Find where the given text appears and provide that cell's center as (x, y) coordinate. 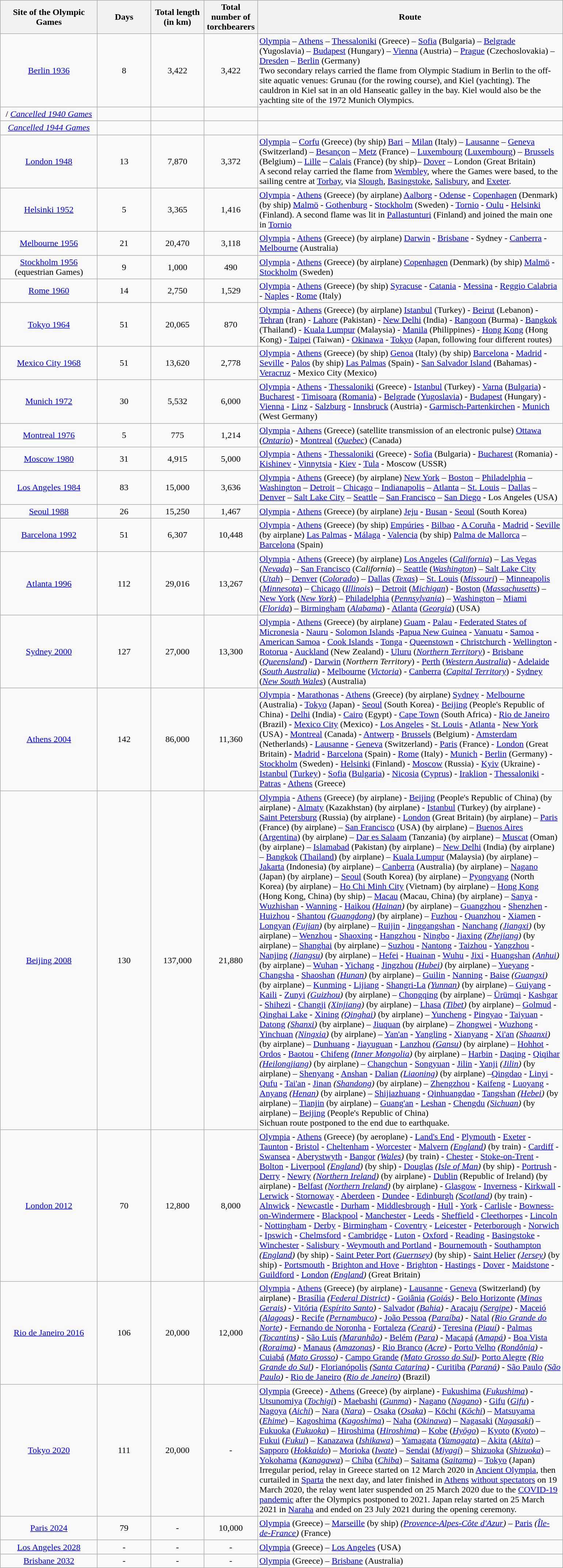
Olympia - Athens (Greece) (by ship) Syracuse - Catania - Messina - Reggio Calabria - Naples - Rome (Italy) (410, 291)
1,529 (231, 291)
106 (124, 1333)
14 (124, 291)
10,000 (231, 1528)
83 (124, 488)
8 (124, 70)
Olympia - Athens - Thessaloniki (Greece) - Sofia (Bulgaria) - Bucharest (Romania) - Kishinev - Vinnytsia - Kiev - Tula - Moscow (USSR) (410, 459)
7,870 (177, 161)
Olympia - Athens (Greece) (by airplane) Darwin - Brisbane - Sydney - Canberra - Melbourne (Australia) (410, 243)
2,750 (177, 291)
London 2012 (49, 1206)
5,532 (177, 401)
Stockholm 1956 (equestrian Games) (49, 267)
Helsinki 1952 (49, 210)
11,360 (231, 739)
Olympia (Greece) – Los Angeles (USA) (410, 1547)
Berlin 1936 (49, 70)
1,214 (231, 435)
Cancelled 1944 Games (49, 128)
31 (124, 459)
27,000 (177, 652)
Beijing 2008 (49, 960)
30 (124, 401)
3,118 (231, 243)
3,365 (177, 210)
Olympia - Athens (Greece) (by airplane) Copenhagen (Denmark) (by ship) Malmö - Stockholm (Sweden) (410, 267)
112 (124, 583)
3,636 (231, 488)
86,000 (177, 739)
20,470 (177, 243)
1,000 (177, 267)
9 (124, 267)
130 (124, 960)
29,016 (177, 583)
21 (124, 243)
15,250 (177, 511)
Total number of torchbearers (231, 17)
21,880 (231, 960)
13,267 (231, 583)
6,307 (177, 535)
Moscow 1980 (49, 459)
Barcelona 1992 (49, 535)
/ Cancelled 1940 Games (49, 114)
79 (124, 1528)
Mexico City 1968 (49, 363)
1,416 (231, 210)
Melbourne 1956 (49, 243)
Olympia - Athens (Greece) (satellite transmission of an electronic pulse) Ottawa (Ontario) - Montreal (Quebec) (Canada) (410, 435)
Rome 1960 (49, 291)
12,000 (231, 1333)
Rio de Janeiro 2016 (49, 1333)
13,300 (231, 652)
Tokyo 2020 (49, 1450)
127 (124, 652)
Total length (in km) (177, 17)
20,065 (177, 324)
10,448 (231, 535)
5,000 (231, 459)
Munich 1972 (49, 401)
Los Angeles 2028 (49, 1547)
Brisbane 2032 (49, 1561)
6,000 (231, 401)
Los Angeles 1984 (49, 488)
137,000 (177, 960)
Olympia - Athens (Greece) (by airplane) Jeju - Busan - Seoul (South Korea) (410, 511)
4,915 (177, 459)
13,620 (177, 363)
111 (124, 1450)
3,372 (231, 161)
142 (124, 739)
Montreal 1976 (49, 435)
2,778 (231, 363)
Athens 2004 (49, 739)
Paris 2024 (49, 1528)
Sydney 2000 (49, 652)
Olympia (Greece) – Marseille (by ship) (Provence-Alpes-Côte d'Azur) – Paris (Île-de-France) (France) (410, 1528)
70 (124, 1206)
Atlanta 1996 (49, 583)
775 (177, 435)
870 (231, 324)
Olympia (Greece) – Brisbane (Australia) (410, 1561)
1,467 (231, 511)
Tokyo 1964 (49, 324)
Seoul 1988 (49, 511)
Route (410, 17)
Site of the Olympic Games (49, 17)
15,000 (177, 488)
8,000 (231, 1206)
Days (124, 17)
12,800 (177, 1206)
London 1948 (49, 161)
13 (124, 161)
26 (124, 511)
490 (231, 267)
